Capture the cell that displays the provided text and extract its (x, y) central coordinate. 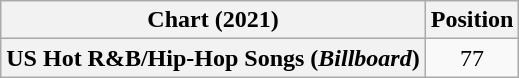
77 (472, 58)
Chart (2021) (213, 20)
US Hot R&B/Hip-Hop Songs (Billboard) (213, 58)
Position (472, 20)
